Search for the cell housing the specified text and yield its (x, y) center coordinate. 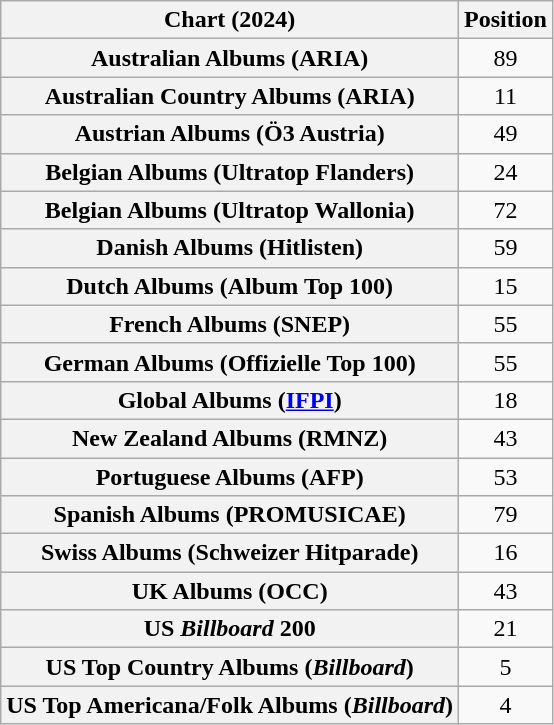
Belgian Albums (Ultratop Flanders) (230, 172)
5 (506, 667)
Position (506, 20)
Spanish Albums (PROMUSICAE) (230, 515)
Australian Country Albums (ARIA) (230, 96)
Swiss Albums (Schweizer Hitparade) (230, 553)
Chart (2024) (230, 20)
72 (506, 210)
4 (506, 705)
Dutch Albums (Album Top 100) (230, 286)
Danish Albums (Hitlisten) (230, 248)
German Albums (Offizielle Top 100) (230, 362)
24 (506, 172)
US Top Country Albums (Billboard) (230, 667)
Portuguese Albums (AFP) (230, 477)
16 (506, 553)
French Albums (SNEP) (230, 324)
18 (506, 400)
21 (506, 629)
79 (506, 515)
89 (506, 58)
US Top Americana/Folk Albums (Billboard) (230, 705)
49 (506, 134)
53 (506, 477)
Austrian Albums (Ö3 Austria) (230, 134)
15 (506, 286)
Australian Albums (ARIA) (230, 58)
Belgian Albums (Ultratop Wallonia) (230, 210)
UK Albums (OCC) (230, 591)
59 (506, 248)
New Zealand Albums (RMNZ) (230, 438)
11 (506, 96)
US Billboard 200 (230, 629)
Global Albums (IFPI) (230, 400)
